Determine the (X, Y) coordinate at the center of the cell enclosing the given text.  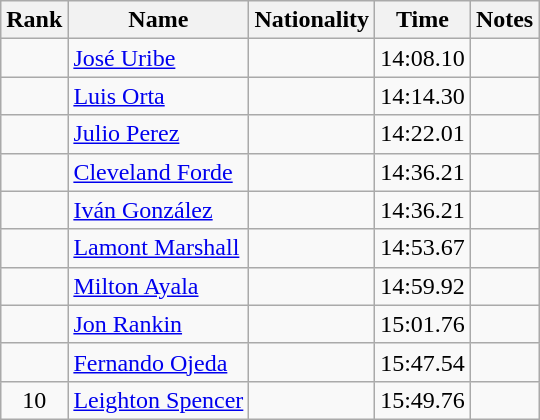
Julio Perez (158, 134)
Notes (504, 20)
Leighton Spencer (158, 400)
Jon Rankin (158, 324)
Nationality (312, 20)
15:49.76 (423, 400)
Fernando Ojeda (158, 362)
José Uribe (158, 58)
Lamont Marshall (158, 248)
14:14.30 (423, 96)
Luis Orta (158, 96)
15:01.76 (423, 324)
Iván González (158, 210)
14:59.92 (423, 286)
15:47.54 (423, 362)
Rank (34, 20)
10 (34, 400)
14:22.01 (423, 134)
Cleveland Forde (158, 172)
Milton Ayala (158, 286)
Time (423, 20)
Name (158, 20)
14:53.67 (423, 248)
14:08.10 (423, 58)
